Return the (x, y) coordinate for the center point of the cell that contains the specified text.  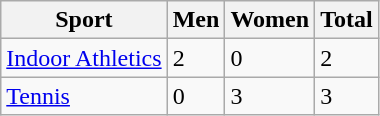
Indoor Athletics (84, 58)
Total (347, 20)
Women (270, 20)
Sport (84, 20)
Men (196, 20)
Tennis (84, 96)
